Capture the cell that displays the provided text and extract its (x, y) central coordinate. 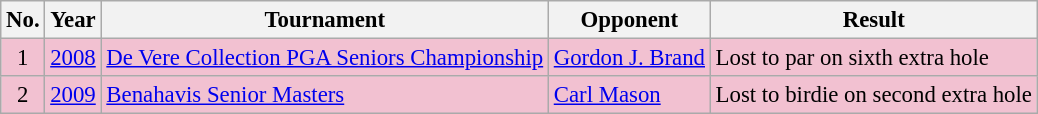
Lost to par on sixth extra hole (874, 58)
1 (23, 58)
No. (23, 20)
Year (73, 20)
Result (874, 20)
2009 (73, 95)
2 (23, 95)
Opponent (629, 20)
2008 (73, 58)
Tournament (324, 20)
Benahavis Senior Masters (324, 95)
De Vere Collection PGA Seniors Championship (324, 58)
Carl Mason (629, 95)
Lost to birdie on second extra hole (874, 95)
Gordon J. Brand (629, 58)
